Identify which cell holds the provided text, then report its [x, y] central coordinate. 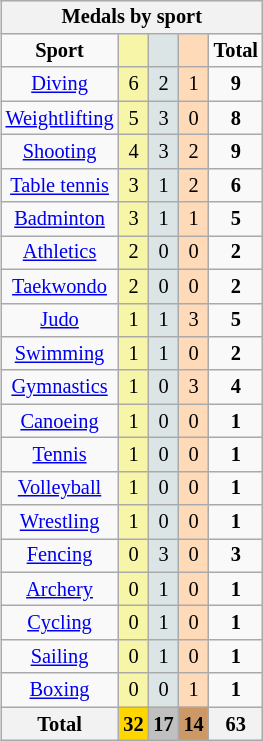
Swimming [60, 354]
Table tennis [60, 185]
Taekwondo [60, 286]
Badminton [60, 219]
Archery [60, 589]
Tennis [60, 455]
Sailing [60, 657]
Athletics [60, 253]
32 [133, 724]
Fencing [60, 556]
Gymnastics [60, 387]
Weightlifting [60, 118]
Sport [60, 51]
Shooting [60, 152]
Judo [60, 320]
8 [236, 118]
Cycling [60, 623]
14 [194, 724]
Diving [60, 84]
Medals by sport [132, 17]
Volleyball [60, 488]
Canoeing [60, 421]
Boxing [60, 690]
17 [164, 724]
Wrestling [60, 522]
63 [236, 724]
